Determine the [X, Y] coordinate at the center of the cell enclosing the given text.  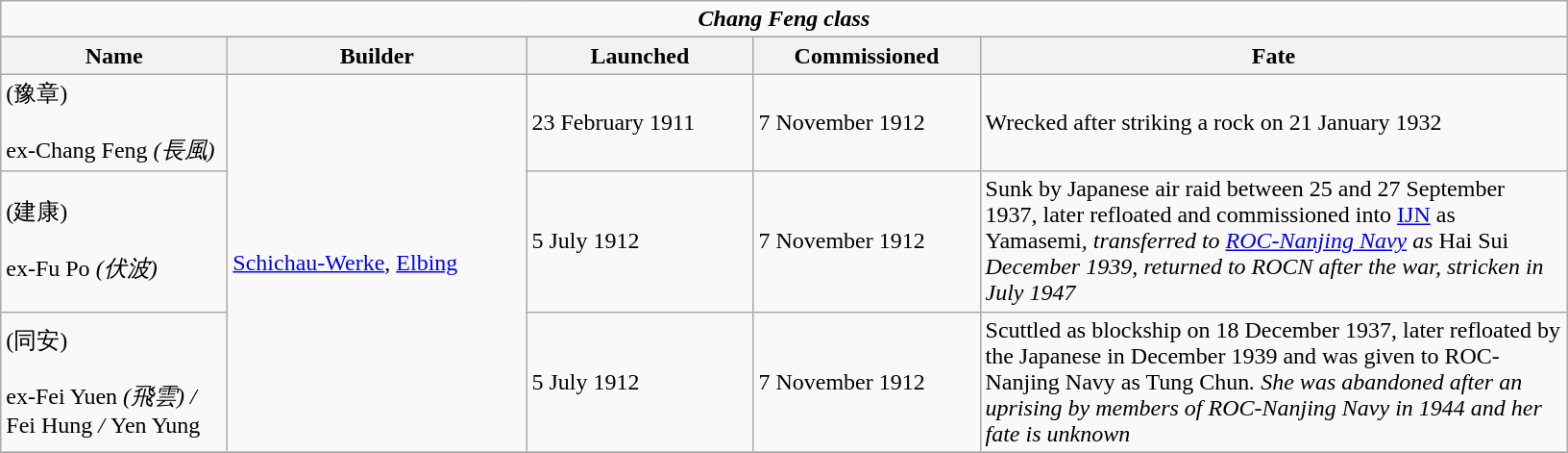
Schichau-Werke, Elbing [377, 264]
(建康)ex-Fu Po (伏波) [114, 241]
Fate [1274, 56]
Wrecked after striking a rock on 21 January 1932 [1274, 123]
Launched [640, 56]
(豫章)ex-Chang Feng (長風) [114, 123]
Chang Feng class [784, 19]
(同安)ex-Fei Yuen (飛雲) / Fei Hung / Yen Yung [114, 382]
23 February 1911 [640, 123]
Builder [377, 56]
Commissioned [867, 56]
Name [114, 56]
